Scan for the cell matching the given text and deliver its [x, y] coordinate at center. 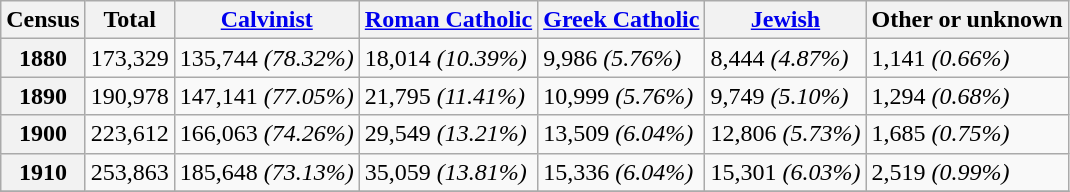
Calvinist [266, 20]
1890 [43, 96]
190,978 [130, 96]
29,549 (13.21%) [448, 134]
1900 [43, 134]
2,519 (0.99%) [967, 172]
Roman Catholic [448, 20]
13,509 (6.04%) [622, 134]
18,014 (10.39%) [448, 58]
1910 [43, 172]
35,059 (13.81%) [448, 172]
Total [130, 20]
253,863 [130, 172]
8,444 (4.87%) [786, 58]
15,301 (6.03%) [786, 172]
15,336 (6.04%) [622, 172]
9,749 (5.10%) [786, 96]
147,141 (77.05%) [266, 96]
185,648 (73.13%) [266, 172]
1,685 (0.75%) [967, 134]
166,063 (74.26%) [266, 134]
Census [43, 20]
223,612 [130, 134]
Other or unknown [967, 20]
135,744 (78.32%) [266, 58]
1880 [43, 58]
9,986 (5.76%) [622, 58]
1,141 (0.66%) [967, 58]
Jewish [786, 20]
Greek Catholic [622, 20]
12,806 (5.73%) [786, 134]
21,795 (11.41%) [448, 96]
1,294 (0.68%) [967, 96]
10,999 (5.76%) [622, 96]
173,329 [130, 58]
